Capture the cell that displays the provided text and extract its (x, y) central coordinate. 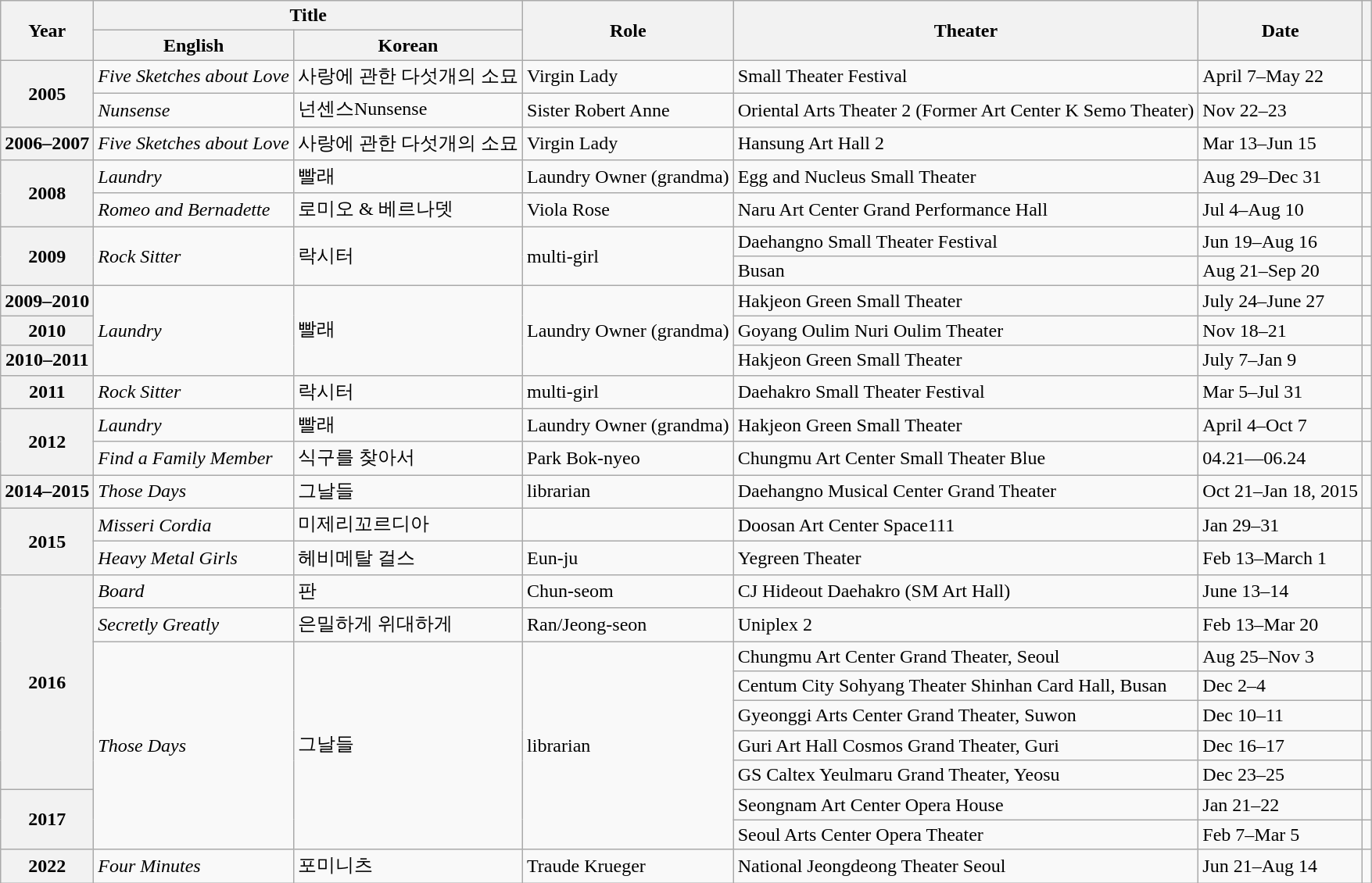
April 4–Oct 7 (1281, 425)
Dec 10–11 (1281, 716)
Viola Rose (629, 209)
Traude Krueger (629, 866)
National Jeongdeong Theater Seoul (966, 866)
July 7–Jan 9 (1281, 360)
Feb 7–Mar 5 (1281, 835)
Sister Robert Anne (629, 109)
Goyang Oulim Nuri Oulim Theater (966, 331)
Oct 21–Jan 18, 2015 (1281, 492)
헤비메탈 걸스 (408, 558)
2008 (47, 194)
Jul 4–Aug 10 (1281, 209)
Centum City Sohyang Theater Shinhan Card Hall, Busan (966, 686)
Daehangno Musical Center Grand Theater (966, 492)
2022 (47, 866)
2012 (47, 442)
Board (194, 591)
Daehangno Small Theater Festival (966, 241)
Korean (408, 45)
2009–2010 (47, 301)
Aug 25–Nov 3 (1281, 656)
Chun-seom (629, 591)
Doosan Art Center Space111 (966, 525)
Aug 29–Dec 31 (1281, 177)
Romeo and Bernadette (194, 209)
Nunsense (194, 109)
Chungmu Art Center Small Theater Blue (966, 458)
Guri Art Hall Cosmos Grand Theater, Guri (966, 745)
English (194, 45)
2015 (47, 541)
식구를 찾아서 (408, 458)
포미니츠 (408, 866)
Uniplex 2 (966, 625)
Nov 18–21 (1281, 331)
Seoul Arts Center Opera Theater (966, 835)
2006–2007 (47, 144)
Busan (966, 271)
Year (47, 30)
Title (308, 16)
2010–2011 (47, 360)
Dec 2–4 (1281, 686)
넌센스Nunsense (408, 109)
Oriental Arts Theater 2 (Former Art Center K Semo Theater) (966, 109)
Daehakro Small Theater Festival (966, 392)
로미오 & 베르나뎃 (408, 209)
Seongnam Art Center Opera House (966, 805)
Park Bok-nyeo (629, 458)
2009 (47, 256)
July 24–June 27 (1281, 301)
Mar 13–Jun 15 (1281, 144)
Eun-ju (629, 558)
Ran/Jeong-seon (629, 625)
Jan 29–31 (1281, 525)
Chungmu Art Center Grand Theater, Seoul (966, 656)
2017 (47, 820)
Find a Family Member (194, 458)
Egg and Nucleus Small Theater (966, 177)
2010 (47, 331)
2011 (47, 392)
은밀하게 위대하게 (408, 625)
Jun 19–Aug 16 (1281, 241)
Feb 13–March 1 (1281, 558)
04.21—06.24 (1281, 458)
Secretly Greatly (194, 625)
Misseri Cordia (194, 525)
Theater (966, 30)
판 (408, 591)
Dec 23–25 (1281, 775)
Dec 16–17 (1281, 745)
Role (629, 30)
April 7–May 22 (1281, 77)
Jun 21–Aug 14 (1281, 866)
미제리꼬르디아 (408, 525)
2005 (47, 94)
Naru Art Center Grand Performance Hall (966, 209)
Gyeonggi Arts Center Grand Theater, Suwon (966, 716)
Date (1281, 30)
Feb 13–Mar 20 (1281, 625)
June 13–14 (1281, 591)
CJ Hideout Daehakro (SM Art Hall) (966, 591)
Hansung Art Hall 2 (966, 144)
Nov 22–23 (1281, 109)
2014–2015 (47, 492)
Jan 21–22 (1281, 805)
Small Theater Festival (966, 77)
Four Minutes (194, 866)
GS Caltex Yeulmaru Grand Theater, Yeosu (966, 775)
Mar 5–Jul 31 (1281, 392)
Aug 21–Sep 20 (1281, 271)
Heavy Metal Girls (194, 558)
2016 (47, 681)
Yegreen Theater (966, 558)
